Determine the (x, y) coordinate at the center of the cell enclosing the given text.  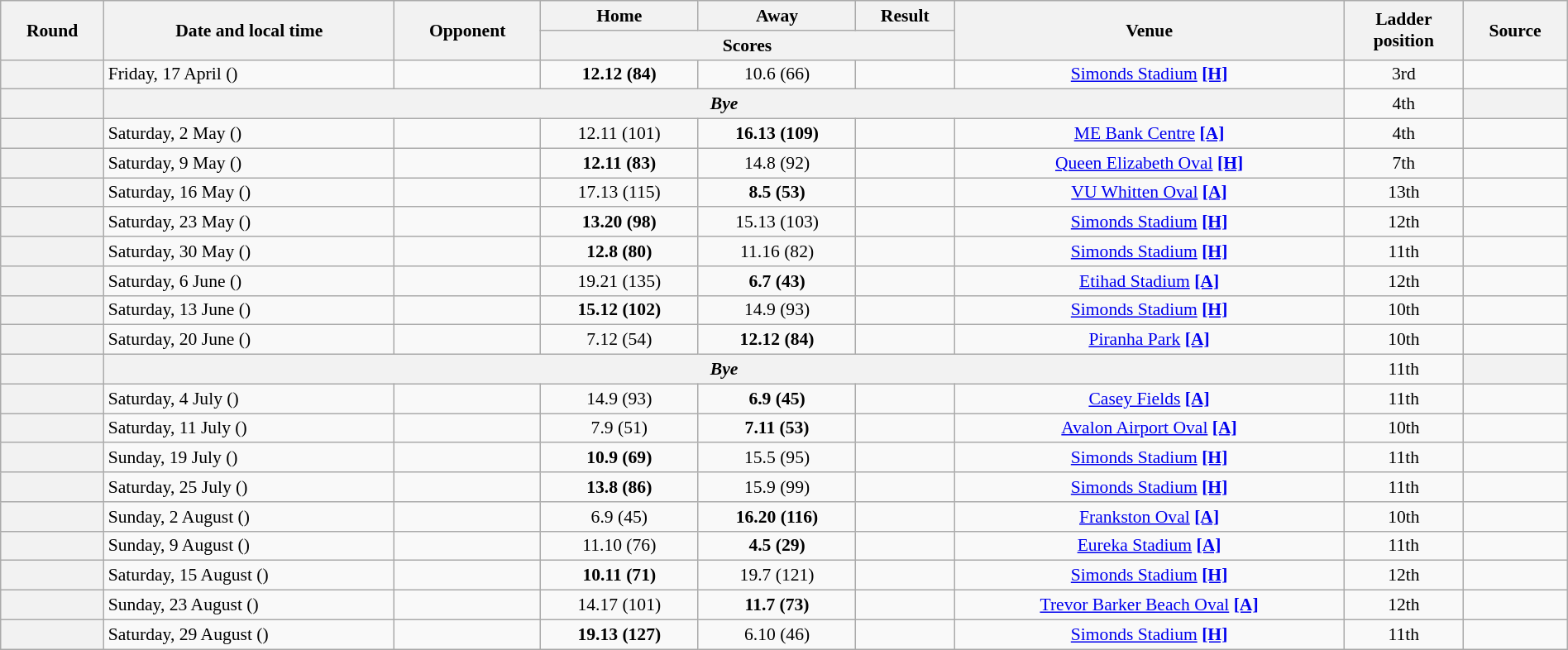
8.5 (53) (777, 193)
12.11 (83) (619, 163)
Saturday, 16 May () (250, 193)
VU Whitten Oval [A] (1150, 193)
12.8 (80) (619, 251)
Sunday, 9 August () (250, 546)
Saturday, 23 May () (250, 222)
Date and local time (250, 30)
Trevor Barker Beach Oval [A] (1150, 605)
15.12 (102) (619, 310)
16.13 (109) (777, 134)
13.8 (86) (619, 487)
Queen Elizabeth Oval [H] (1150, 163)
12.11 (101) (619, 134)
6.10 (46) (777, 634)
10.9 (69) (619, 458)
Saturday, 2 May () (250, 134)
13th (1404, 193)
7th (1404, 163)
11.10 (76) (619, 546)
Friday, 17 April () (250, 74)
Casey Fields [A] (1150, 399)
14.17 (101) (619, 605)
15.5 (95) (777, 458)
ME Bank Centre [A] (1150, 134)
15.13 (103) (777, 222)
11.16 (82) (777, 251)
15.9 (99) (777, 487)
Saturday, 30 May () (250, 251)
Saturday, 29 August () (250, 634)
Scores (747, 45)
16.20 (116) (777, 517)
Saturday, 4 July () (250, 399)
Home (619, 16)
Piranha Park [A] (1150, 340)
Saturday, 6 June () (250, 281)
Source (1515, 30)
13.20 (98) (619, 222)
Sunday, 19 July () (250, 458)
Saturday, 25 July () (250, 487)
19.13 (127) (619, 634)
Frankston Oval [A] (1150, 517)
Avalon Airport Oval [A] (1150, 428)
10.6 (66) (777, 74)
3rd (1404, 74)
19.7 (121) (777, 576)
7.11 (53) (777, 428)
Sunday, 2 August () (250, 517)
7.9 (51) (619, 428)
Ladderposition (1404, 30)
Etihad Stadium [A] (1150, 281)
Saturday, 9 May () (250, 163)
Saturday, 13 June () (250, 310)
14.8 (92) (777, 163)
Away (777, 16)
Eureka Stadium [A] (1150, 546)
Opponent (467, 30)
17.13 (115) (619, 193)
11.7 (73) (777, 605)
6.7 (43) (777, 281)
Result (905, 16)
Saturday, 20 June () (250, 340)
Round (53, 30)
Saturday, 11 July () (250, 428)
Saturday, 15 August () (250, 576)
19.21 (135) (619, 281)
4.5 (29) (777, 546)
10.11 (71) (619, 576)
Sunday, 23 August () (250, 605)
7.12 (54) (619, 340)
Venue (1150, 30)
